Output the (X, Y) coordinate of the center of the cell containing the given text.  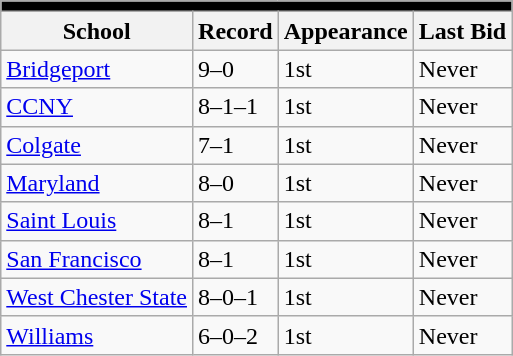
School (97, 31)
Maryland (97, 183)
Record (236, 31)
Williams (97, 335)
Colgate (97, 145)
Saint Louis (97, 221)
Bridgeport (97, 69)
San Francisco (97, 259)
West Chester State (97, 297)
9–0 (236, 69)
Last Bid (462, 31)
6–0–2 (236, 335)
8–0 (236, 183)
7–1 (236, 145)
8–0–1 (236, 297)
8–1–1 (236, 107)
Appearance (346, 31)
CCNY (97, 107)
